Pinpoint the cell where the given text exists, returning its [X, Y] midpoint coordinate. 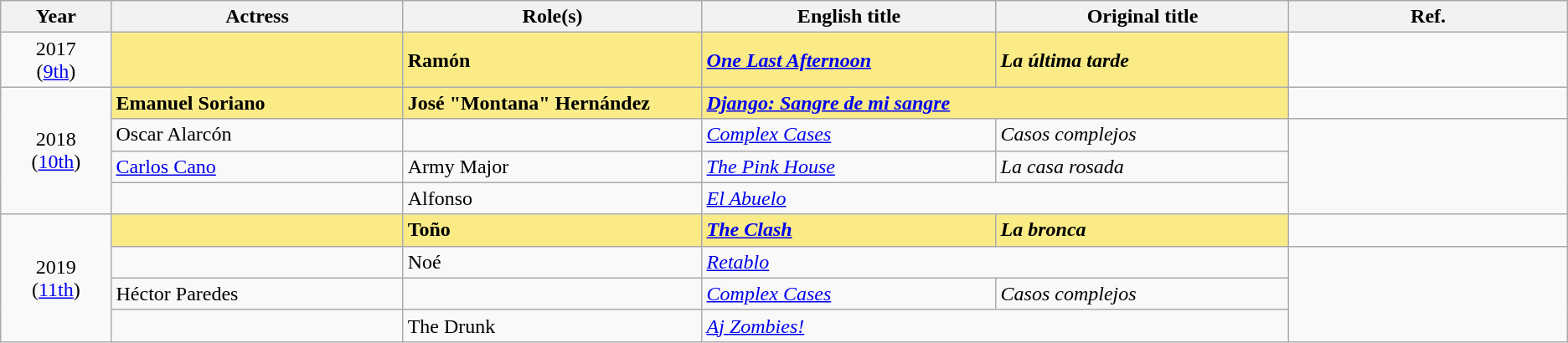
Oscar Alarcón [257, 135]
Role(s) [553, 17]
English title [849, 17]
Year [56, 17]
Aj Zombies! [995, 325]
Django: Sangre de mi sangre [995, 103]
La bronca [1142, 230]
Alfonso [553, 198]
El Abuelo [995, 198]
La última tarde [1142, 60]
Army Major [553, 166]
La casa rosada [1142, 166]
Toño [553, 230]
Original title [1142, 17]
Noé [553, 262]
José "Montana" Hernández [553, 103]
The Pink House [849, 166]
One Last Afternoon [849, 60]
The Drunk [553, 325]
Retablo [995, 262]
Héctor Paredes [257, 294]
Actress [257, 17]
2017(9th) [56, 60]
Carlos Cano [257, 166]
2018(10th) [56, 151]
2019(11th) [56, 278]
Emanuel Soriano [257, 103]
Ref. [1428, 17]
The Clash [849, 230]
Ramón [553, 60]
